Return [X, Y] of the center of cell containing provided text 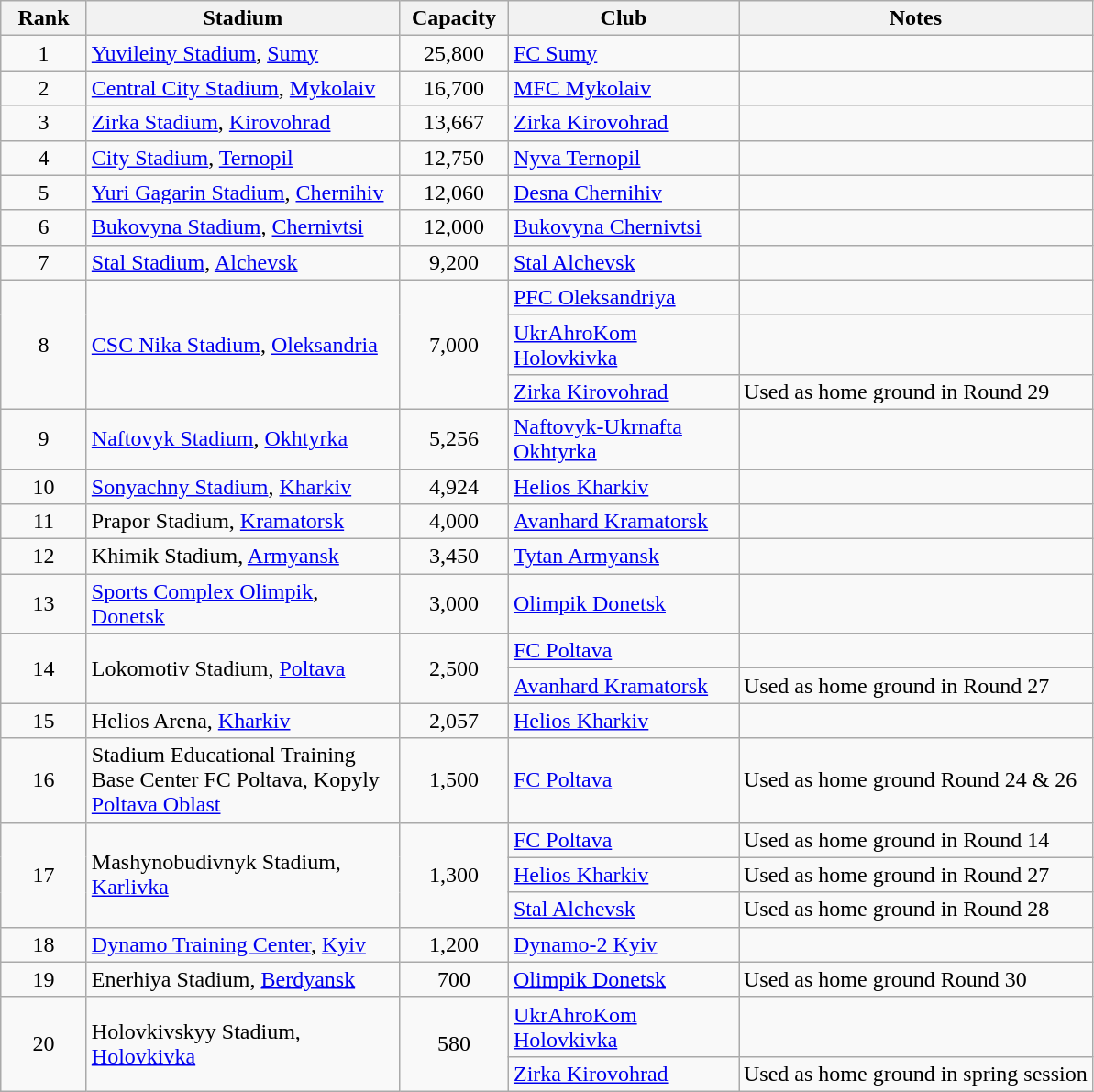
Rank [44, 18]
13 [44, 603]
Lokomotiv Stadium, Poltava [242, 668]
2,057 [453, 721]
Zirka Stadium, Kirovohrad [242, 123]
14 [44, 668]
Holovkivskyy Stadium, Holovkivka [242, 1043]
3,000 [453, 603]
Stal Stadium, Alchevsk [242, 262]
2 [44, 88]
Enerhiya Stadium, Berdyansk [242, 979]
Stadium Educational Training Base Center FC Poltava, Kopyly Poltava Oblast [242, 780]
City Stadium, Ternopil [242, 158]
Naftovyk Stadium, Okhtyrka [242, 438]
580 [453, 1043]
Mashynobudivnyk Stadium, Karlivka [242, 875]
Dynamo-2 Kyiv [624, 944]
Sonyachny Stadium, Kharkiv [242, 487]
Used as home ground in spring session [916, 1074]
FC Sumy [624, 53]
5 [44, 193]
Capacity [453, 18]
Stadium [242, 18]
Central City Stadium, Mykolaiv [242, 88]
12,060 [453, 193]
6 [44, 227]
Helios Arena, Kharkiv [242, 721]
7 [44, 262]
Used as home ground Round 30 [916, 979]
3,450 [453, 557]
Yuri Gagarin Stadium, Chernihiv [242, 193]
CSC Nika Stadium, Oleksandria [242, 345]
1 [44, 53]
8 [44, 345]
Nyva Ternopil [624, 158]
Tytan Armyansk [624, 557]
16,700 [453, 88]
Dynamo Training Center, Kyiv [242, 944]
20 [44, 1043]
Desna Chernihiv [624, 193]
Used as home ground in Round 29 [916, 392]
Naftovyk-Ukrnafta Okhtyrka [624, 438]
12 [44, 557]
4 [44, 158]
17 [44, 875]
Used as home ground Round 24 & 26 [916, 780]
1,300 [453, 875]
18 [44, 944]
7,000 [453, 345]
1,200 [453, 944]
Bukovyna Chernivtsi [624, 227]
PFC Oleksandriya [624, 297]
Notes [916, 18]
700 [453, 979]
Khimik Stadium, Armyansk [242, 557]
12,750 [453, 158]
2,500 [453, 668]
3 [44, 123]
16 [44, 780]
Yuvileiny Stadium, Sumy [242, 53]
4,924 [453, 487]
25,800 [453, 53]
13,667 [453, 123]
Prapor Stadium, Kramatorsk [242, 522]
11 [44, 522]
MFC Mykolaiv [624, 88]
Used as home ground in Round 28 [916, 910]
Sports Complex Olimpik, Donetsk [242, 603]
4,000 [453, 522]
15 [44, 721]
9,200 [453, 262]
Used as home ground in Round 14 [916, 840]
Bukovyna Stadium, Chernivtsi [242, 227]
19 [44, 979]
5,256 [453, 438]
10 [44, 487]
1,500 [453, 780]
9 [44, 438]
12,000 [453, 227]
Club [624, 18]
